Return the (x, y) coordinate for the center point of the cell that contains the specified text.  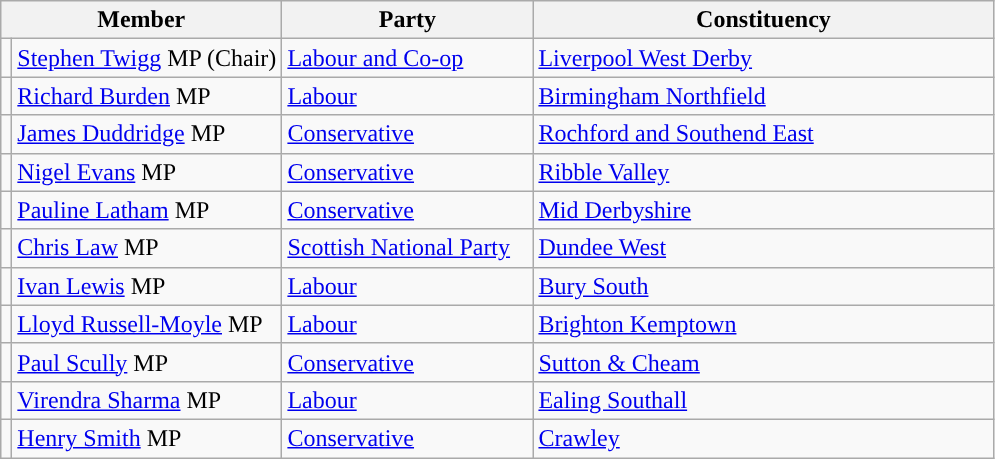
Dundee West (764, 248)
Scottish National Party (408, 248)
Chris Law MP (147, 248)
Stephen Twigg MP (Chair) (147, 58)
Virendra Sharma MP (147, 400)
Brighton Kemptown (764, 324)
Richard Burden MP (147, 96)
Rochford and Southend East (764, 134)
Henry Smith MP (147, 438)
Party (408, 20)
Liverpool West Derby (764, 58)
James Duddridge MP (147, 134)
Ribble Valley (764, 172)
Lloyd Russell-Moyle MP (147, 324)
Pauline Latham MP (147, 210)
Member (142, 20)
Constituency (764, 20)
Sutton & Cheam (764, 362)
Crawley (764, 438)
Paul Scully MP (147, 362)
Labour and Co-op (408, 58)
Bury South (764, 286)
Nigel Evans MP (147, 172)
Birmingham Northfield (764, 96)
Ealing Southall (764, 400)
Ivan Lewis MP (147, 286)
Mid Derbyshire (764, 210)
